From the cell containing the given text, extract its center point as [x, y] coordinate. 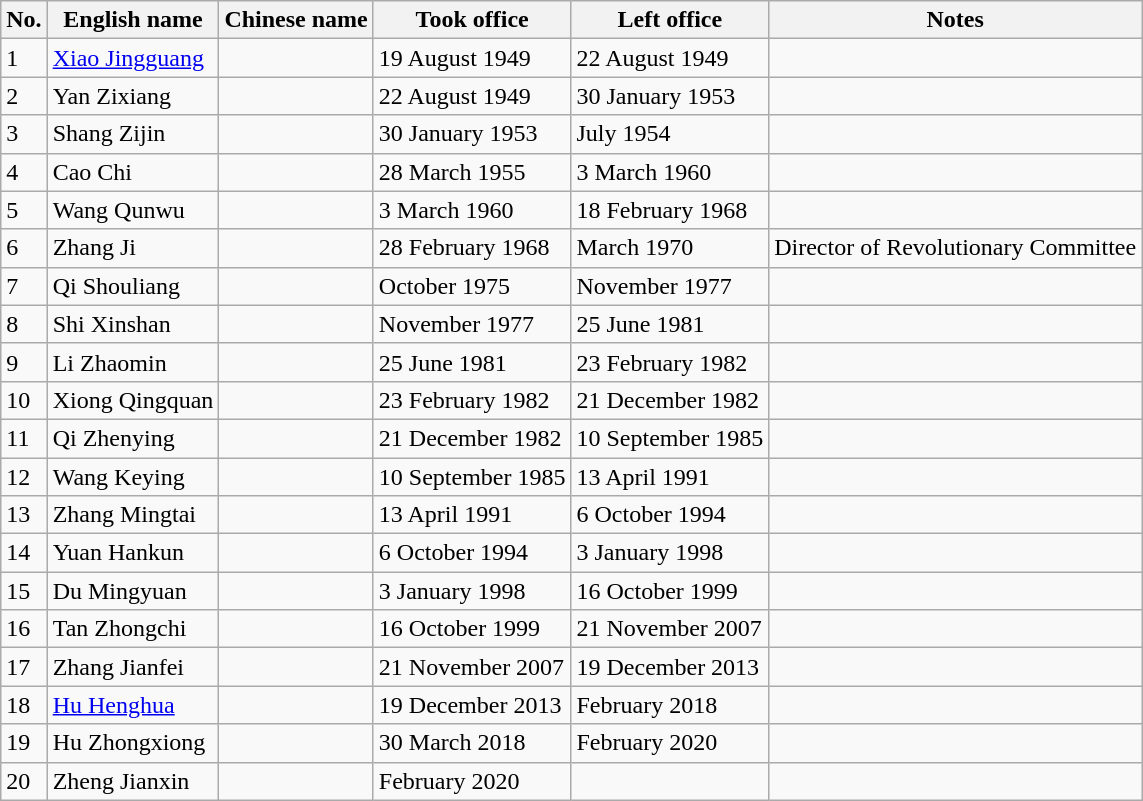
Qi Zhenying [133, 438]
Li Zhaomin [133, 362]
16 [24, 629]
Xiao Jingguang [133, 58]
7 [24, 286]
October 1975 [472, 286]
12 [24, 477]
4 [24, 172]
8 [24, 324]
15 [24, 591]
Shi Xinshan [133, 324]
Chinese name [296, 20]
18 [24, 705]
Wang Qunwu [133, 210]
13 [24, 515]
10 [24, 400]
Director of Revolutionary Committee [956, 248]
Wang Keying [133, 477]
July 1954 [670, 134]
Qi Shouliang [133, 286]
Xiong Qingquan [133, 400]
5 [24, 210]
28 February 1968 [472, 248]
6 [24, 248]
Hu Zhongxiong [133, 743]
Tan Zhongchi [133, 629]
Zhang Jianfei [133, 667]
9 [24, 362]
18 February 1968 [670, 210]
3 [24, 134]
March 1970 [670, 248]
20 [24, 781]
2 [24, 96]
19 August 1949 [472, 58]
28 March 1955 [472, 172]
Hu Henghua [133, 705]
Yuan Hankun [133, 553]
Shang Zijin [133, 134]
Cao Chi [133, 172]
No. [24, 20]
14 [24, 553]
Yan Zixiang [133, 96]
Du Mingyuan [133, 591]
19 [24, 743]
11 [24, 438]
17 [24, 667]
Zhang Ji [133, 248]
Zhang Mingtai [133, 515]
30 March 2018 [472, 743]
English name [133, 20]
Took office [472, 20]
1 [24, 58]
Notes [956, 20]
February 2018 [670, 705]
Left office [670, 20]
Zheng Jianxin [133, 781]
